From the cell containing the given text, extract its center point as (x, y) coordinate. 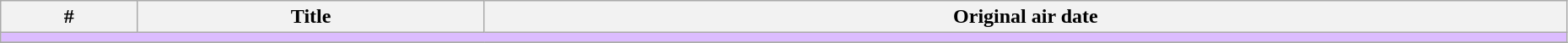
Original air date (1026, 17)
Title (311, 17)
# (69, 17)
